Pinpoint the cell where the given text exists, returning its (x, y) midpoint coordinate. 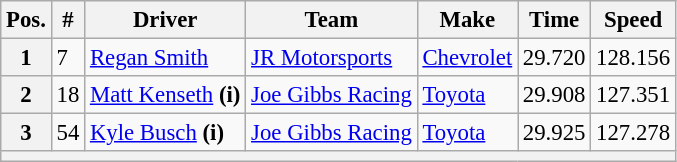
Regan Smith (166, 58)
1 (26, 58)
Time (554, 20)
54 (68, 133)
Pos. (26, 20)
29.720 (554, 58)
3 (26, 133)
29.908 (554, 95)
Driver (166, 20)
Make (467, 20)
18 (68, 95)
29.925 (554, 133)
Team (332, 20)
Chevrolet (467, 58)
2 (26, 95)
Kyle Busch (i) (166, 133)
7 (68, 58)
Speed (634, 20)
128.156 (634, 58)
127.278 (634, 133)
# (68, 20)
127.351 (634, 95)
Matt Kenseth (i) (166, 95)
JR Motorsports (332, 58)
